Locate the cell with the specified text and output its [x, y] center coordinate. 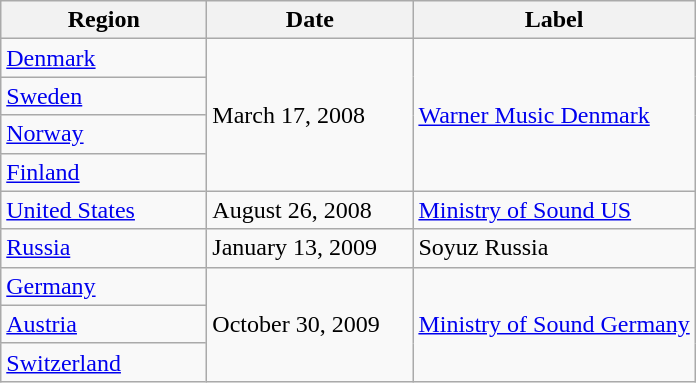
Region [104, 20]
Finland [104, 172]
Label [554, 20]
January 13, 2009 [310, 248]
Norway [104, 134]
Ministry of Sound Germany [554, 324]
Soyuz Russia [554, 248]
Sweden [104, 96]
Date [310, 20]
Austria [104, 324]
Switzerland [104, 362]
Germany [104, 286]
March 17, 2008 [310, 115]
Ministry of Sound US [554, 210]
October 30, 2009 [310, 324]
Denmark [104, 58]
August 26, 2008 [310, 210]
Russia [104, 248]
Warner Music Denmark [554, 115]
United States [104, 210]
